Scan for the cell matching the given text and deliver its (X, Y) coordinate at center. 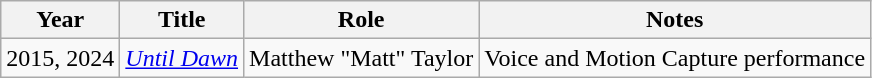
Notes (675, 20)
Until Dawn (182, 58)
Title (182, 20)
Voice and Motion Capture performance (675, 58)
Year (60, 20)
Role (362, 20)
2015, 2024 (60, 58)
Matthew "Matt" Taylor (362, 58)
